Pinpoint the cell where the given text exists, returning its [X, Y] midpoint coordinate. 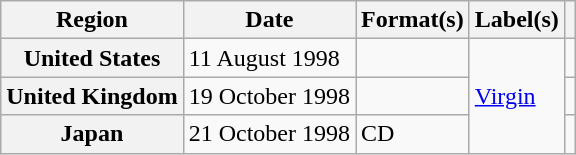
United States [92, 58]
Region [92, 20]
Japan [92, 134]
CD [413, 134]
Virgin [516, 96]
United Kingdom [92, 96]
11 August 1998 [269, 58]
Format(s) [413, 20]
Label(s) [516, 20]
19 October 1998 [269, 96]
Date [269, 20]
21 October 1998 [269, 134]
